Capture the cell that displays the provided text and extract its [x, y] central coordinate. 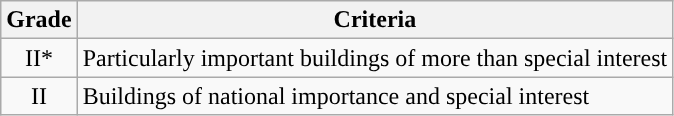
II [39, 96]
Criteria [375, 20]
Buildings of national importance and special interest [375, 96]
Grade [39, 20]
II* [39, 58]
Particularly important buildings of more than special interest [375, 58]
